Search for the cell housing the specified text and yield its [X, Y] center coordinate. 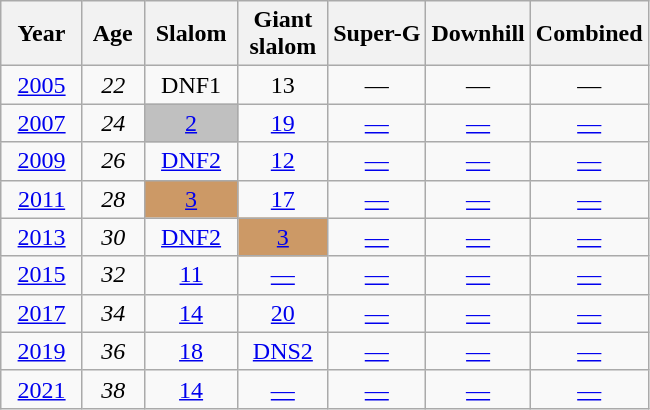
DNF1 [191, 85]
DNS2 [283, 351]
19 [283, 123]
Slalom [191, 34]
2017 [42, 313]
12 [283, 161]
Giant slalom [283, 34]
2 [191, 123]
2013 [42, 237]
2009 [42, 161]
Combined [589, 34]
34 [113, 313]
2005 [42, 85]
2007 [42, 123]
2011 [42, 199]
17 [283, 199]
Super-G [377, 34]
20 [283, 313]
30 [113, 237]
2019 [42, 351]
11 [191, 275]
18 [191, 351]
Downhill [478, 34]
13 [283, 85]
Year [42, 34]
2021 [42, 389]
38 [113, 389]
36 [113, 351]
28 [113, 199]
Age [113, 34]
22 [113, 85]
26 [113, 161]
2015 [42, 275]
24 [113, 123]
32 [113, 275]
